For the text-containing cell, return its midpoint in [x, y] coordinate format. 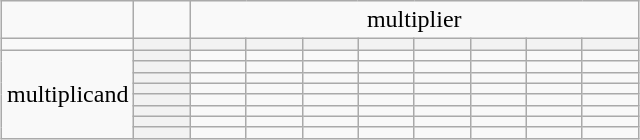
multiplier [414, 20]
multiplicand [68, 94]
